For the text-containing cell, return its midpoint in (x, y) coordinate format. 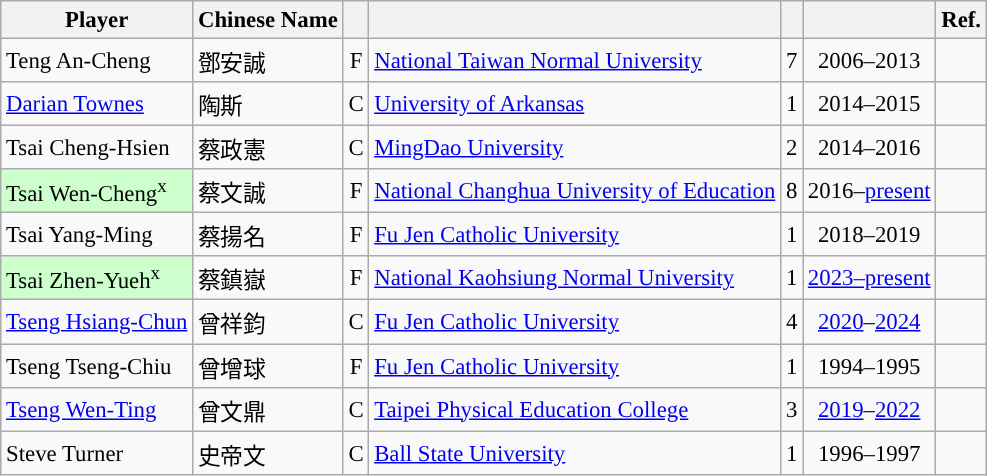
2019–2022 (870, 409)
2014–2015 (870, 104)
7 (792, 61)
Taipei Physical Education College (575, 409)
蔡揚名 (268, 235)
Darian Townes (97, 104)
Steve Turner (97, 453)
2020–2024 (870, 322)
1996–1997 (870, 453)
Ball State University (575, 453)
蔡鎮嶽 (268, 278)
鄧安誠 (268, 61)
Ref. (961, 20)
2014–2016 (870, 148)
Tseng Wen-Ting (97, 409)
4 (792, 322)
1994–1995 (870, 366)
Tsai Yang-Ming (97, 235)
8 (792, 191)
MingDao University (575, 148)
University of Arkansas (575, 104)
Teng An-Cheng (97, 61)
2 (792, 148)
2006–2013 (870, 61)
Tseng Hsiang-Chun (97, 322)
Chinese Name (268, 20)
National Taiwan Normal University (575, 61)
Tsai Wen-Chengx (97, 191)
蔡政憲 (268, 148)
Tsai Zhen-Yuehx (97, 278)
3 (792, 409)
曾祥鈞 (268, 322)
曾增球 (268, 366)
2016–present (870, 191)
蔡文誠 (268, 191)
曾文鼎 (268, 409)
National Kaohsiung Normal University (575, 278)
2023–present (870, 278)
陶斯 (268, 104)
Tseng Tseng-Chiu (97, 366)
National Changhua University of Education (575, 191)
Tsai Cheng-Hsien (97, 148)
2018–2019 (870, 235)
史帝文 (268, 453)
Player (97, 20)
